Determine the (x, y) coordinate at the center of the cell enclosing the given text.  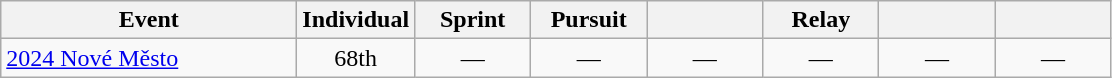
Event (149, 20)
Individual (356, 20)
2024 Nové Město (149, 58)
Pursuit (589, 20)
Sprint (473, 20)
Relay (821, 20)
68th (356, 58)
